Return the (X, Y) coordinate for the center point of the cell that contains the specified text.  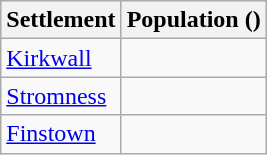
Kirkwall (61, 58)
Population () (194, 20)
Settlement (61, 20)
Finstown (61, 134)
Stromness (61, 96)
